Provide the (X, Y) coordinate of the cell's center where the given text is located.  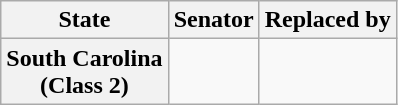
Replaced by (328, 20)
Senator (214, 20)
South Carolina(Class 2) (84, 72)
State (84, 20)
